Scan for the cell matching the given text and deliver its [x, y] coordinate at center. 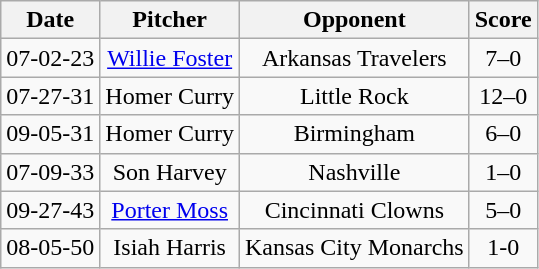
1-0 [503, 248]
07-09-33 [50, 172]
Willie Foster [170, 58]
Score [503, 20]
Birmingham [355, 134]
Little Rock [355, 96]
Opponent [355, 20]
Cincinnati Clowns [355, 210]
5–0 [503, 210]
Arkansas Travelers [355, 58]
Date [50, 20]
Son Harvey [170, 172]
Porter Moss [170, 210]
08-05-50 [50, 248]
09-27-43 [50, 210]
07-27-31 [50, 96]
1–0 [503, 172]
09-05-31 [50, 134]
Isiah Harris [170, 248]
6–0 [503, 134]
7–0 [503, 58]
Kansas City Monarchs [355, 248]
Nashville [355, 172]
Pitcher [170, 20]
12–0 [503, 96]
07-02-23 [50, 58]
